Search for the cell housing the specified text and yield its (x, y) center coordinate. 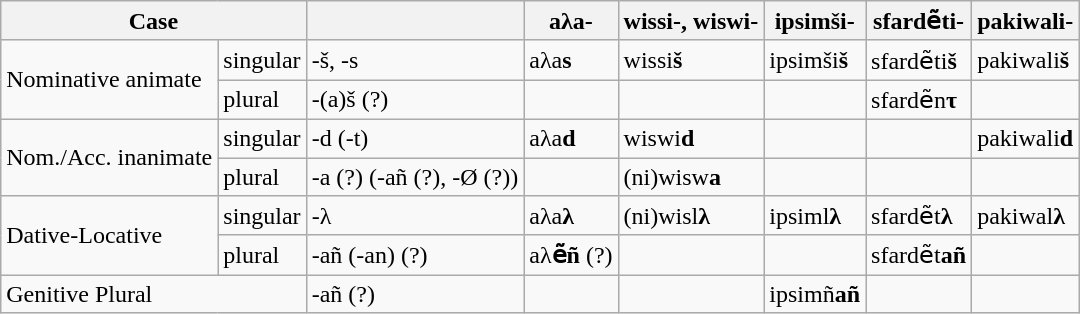
aλẽñ (?) (571, 255)
-añ (?) (415, 294)
sfardẽtiš (919, 60)
aλas (571, 60)
(ni)wislλ (691, 216)
Case (154, 21)
Nominative animate (110, 80)
wissi-, wiswi- (691, 21)
-añ (-an) (?) (415, 255)
ipsimšiš (815, 60)
pakiwalλ (1026, 216)
wissiš (691, 60)
ipsimñañ (815, 294)
-λ (415, 216)
ipsimši- (815, 21)
Dative-Locative (110, 236)
Nom./Acc. inanimate (110, 157)
ipsimlλ (815, 216)
sfardẽti- (919, 21)
Genitive Plural (154, 294)
aλad (571, 138)
-š, -s (415, 60)
aλa- (571, 21)
pakiwalid (1026, 138)
sfardẽtλ (919, 216)
(ni)wiswa (691, 177)
-a (?) (-añ (?), -Ø (?)) (415, 177)
pakiwali- (1026, 21)
-(a)š (?) (415, 100)
sfardẽnτ (919, 100)
-d (-t) (415, 138)
sfardẽtañ (919, 255)
pakiwališ (1026, 60)
wiswid (691, 138)
aλaλ (571, 216)
